Pinpoint the cell where the given text exists, returning its [x, y] midpoint coordinate. 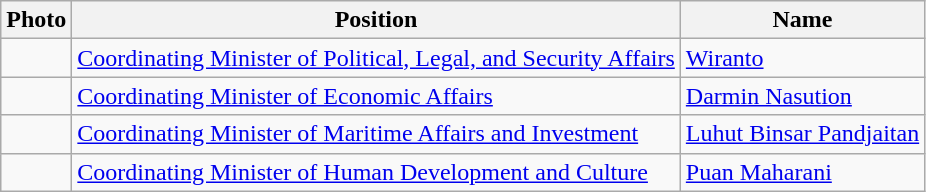
Luhut Binsar Pandjaitan [802, 134]
Name [802, 20]
Coordinating Minister of Political, Legal, and Security Affairs [376, 58]
Puan Maharani [802, 172]
Coordinating Minister of Maritime Affairs and Investment [376, 134]
Coordinating Minister of Human Development and Culture [376, 172]
Position [376, 20]
Coordinating Minister of Economic Affairs [376, 96]
Photo [36, 20]
Wiranto [802, 58]
Darmin Nasution [802, 96]
